Scan for the cell matching the given text and deliver its (X, Y) coordinate at center. 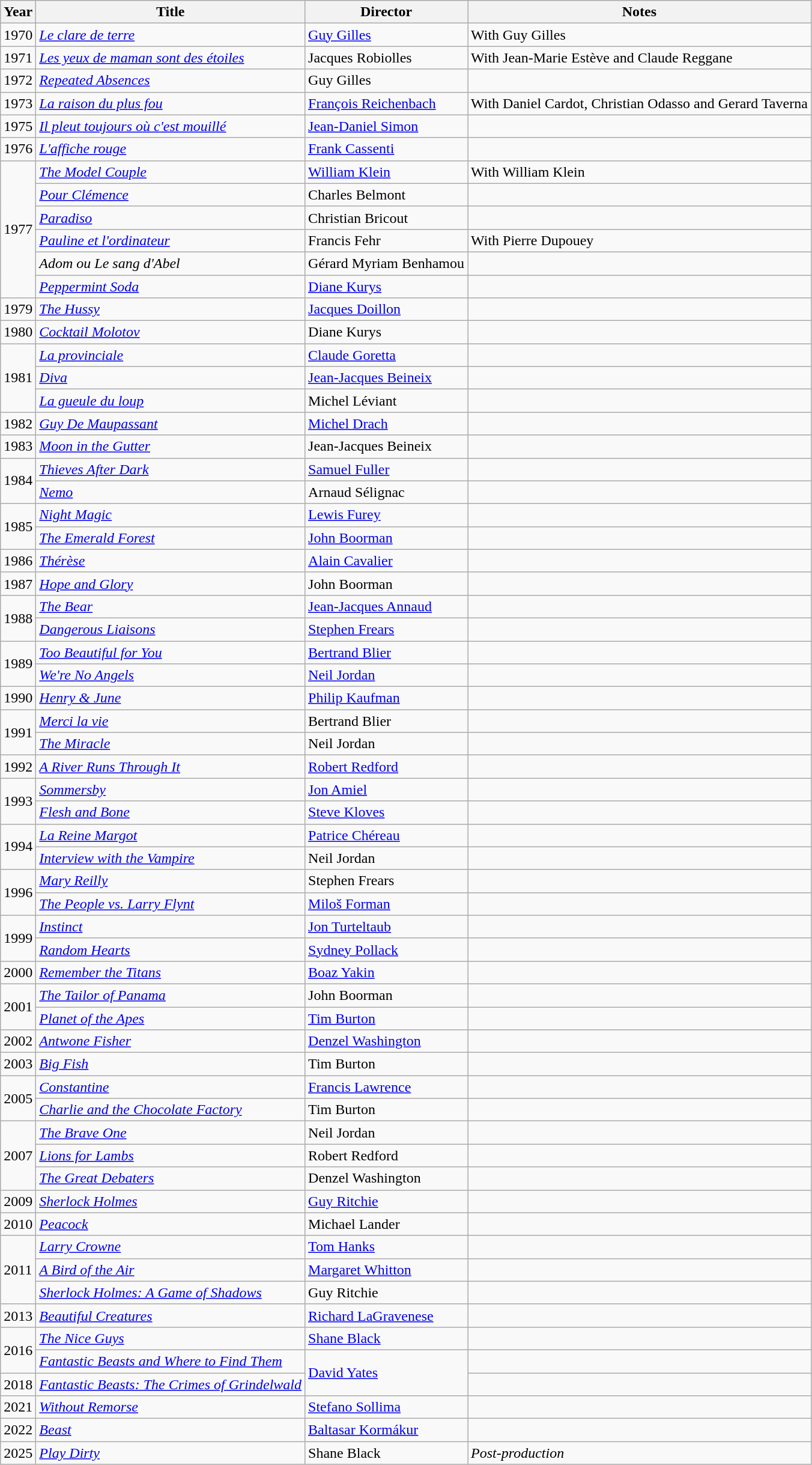
La gueule du loup (171, 401)
Play Dirty (171, 1453)
Thérèse (171, 561)
Francis Lawrence (387, 1087)
Fantastic Beasts: The Crimes of Grindelwald (171, 1384)
The Tailor of Panama (171, 995)
The Bear (171, 606)
With Guy Gilles (640, 35)
Stefano Sollima (387, 1407)
The Great Debaters (171, 1178)
Jon Amiel (387, 790)
Year (18, 12)
Il pleut toujours où c'est mouillé (171, 126)
Claude Goretta (387, 355)
2005 (18, 1098)
2011 (18, 1270)
1975 (18, 126)
Sherlock Holmes (171, 1201)
Samuel Fuller (387, 469)
1992 (18, 767)
Richard LaGravenese (387, 1315)
2022 (18, 1430)
François Reichenbach (387, 103)
Paradiso (171, 218)
David Yates (387, 1372)
Sommersby (171, 790)
Constantine (171, 1087)
Larry Crowne (171, 1247)
Beautiful Creatures (171, 1315)
La raison du plus fou (171, 103)
Nemo (171, 492)
1999 (18, 938)
1973 (18, 103)
1987 (18, 583)
Jacques Doillon (387, 309)
Peppermint Soda (171, 287)
Merci la vie (171, 721)
Dangerous Liaisons (171, 629)
Adom ou Le sang d'Abel (171, 263)
Lions for Lambs (171, 1156)
Peacock (171, 1224)
Frank Cassenti (387, 149)
1985 (18, 526)
1983 (18, 446)
1988 (18, 618)
Sherlock Holmes: A Game of Shadows (171, 1293)
1980 (18, 332)
1994 (18, 847)
2021 (18, 1407)
Random Hearts (171, 949)
Remember the Titans (171, 972)
2010 (18, 1224)
Post-production (640, 1453)
Hope and Glory (171, 583)
Francis Fehr (387, 240)
La Reine Margot (171, 835)
Flesh and Bone (171, 812)
William Klein (387, 172)
1991 (18, 732)
Charles Belmont (387, 195)
Miloš Forman (387, 904)
Patrice Chéreau (387, 835)
1996 (18, 892)
1990 (18, 698)
The People vs. Larry Flynt (171, 904)
With Daniel Cardot, Christian Odasso and Gerard Taverna (640, 103)
2025 (18, 1453)
Arnaud Sélignac (387, 492)
Michael Lander (387, 1224)
Jean-Jacques Annaud (387, 606)
Margaret Whitton (387, 1270)
2001 (18, 1007)
1982 (18, 424)
1972 (18, 81)
1981 (18, 378)
L'affiche rouge (171, 149)
With Pierre Dupouey (640, 240)
Le clare de terre (171, 35)
2013 (18, 1315)
Tom Hanks (387, 1247)
1977 (18, 229)
Interview with the Vampire (171, 858)
Pauline et l'ordinateur (171, 240)
A Bird of the Air (171, 1270)
2002 (18, 1041)
We're No Angels (171, 675)
2003 (18, 1064)
The Brave One (171, 1133)
Gérard Myriam Benhamou (387, 263)
With Jean-Marie Estève and Claude Reggane (640, 58)
Instinct (171, 927)
The Nice Guys (171, 1338)
Fantastic Beasts and Where to Find Them (171, 1361)
1993 (18, 801)
Sydney Pollack (387, 949)
Antwone Fisher (171, 1041)
Michel Drach (387, 424)
Steve Kloves (387, 812)
2009 (18, 1201)
With William Klein (640, 172)
1986 (18, 561)
Henry & June (171, 698)
Baltasar Kormákur (387, 1430)
2000 (18, 972)
Moon in the Gutter (171, 446)
Pour Clémence (171, 195)
Christian Bricout (387, 218)
Guy De Maupassant (171, 424)
Title (171, 12)
Jon Turteltaub (387, 927)
Thieves After Dark (171, 469)
2007 (18, 1156)
Director (387, 12)
La provinciale (171, 355)
Alain Cavalier (387, 561)
1970 (18, 35)
2018 (18, 1384)
A River Runs Through It (171, 767)
2016 (18, 1350)
The Hussy (171, 309)
Mary Reilly (171, 881)
1976 (18, 149)
Big Fish (171, 1064)
1984 (18, 481)
Jean-Daniel Simon (387, 126)
1989 (18, 663)
Jacques Robiolles (387, 58)
1971 (18, 58)
Boaz Yakin (387, 972)
The Model Couple (171, 172)
Planet of the Apes (171, 1019)
Cocktail Molotov (171, 332)
Repeated Absences (171, 81)
Night Magic (171, 515)
The Miracle (171, 744)
Lewis Furey (387, 515)
Les yeux de maman sont des étoiles (171, 58)
Notes (640, 12)
Diva (171, 378)
Michel Léviant (387, 401)
1979 (18, 309)
Too Beautiful for You (171, 652)
Beast (171, 1430)
Philip Kaufman (387, 698)
The Emerald Forest (171, 538)
Without Remorse (171, 1407)
Charlie and the Chocolate Factory (171, 1110)
